Locate the cell with the specified text and output its (X, Y) center coordinate. 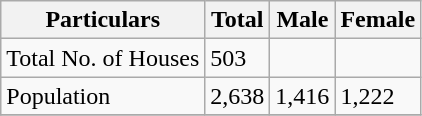
503 (238, 58)
Total (238, 20)
Population (103, 96)
Particulars (103, 20)
1,416 (302, 96)
2,638 (238, 96)
Female (378, 20)
Male (302, 20)
Total No. of Houses (103, 58)
1,222 (378, 96)
